From the cell containing the given text, extract its center point as [x, y] coordinate. 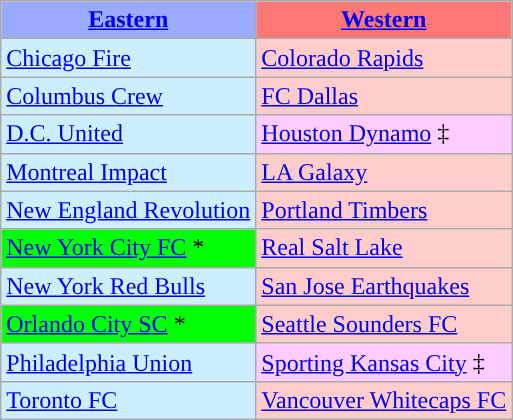
Chicago Fire [128, 58]
Seattle Sounders FC [384, 324]
Real Salt Lake [384, 248]
Orlando City SC * [128, 324]
D.C. United [128, 134]
San Jose Earthquakes [384, 286]
Houston Dynamo ‡ [384, 134]
Colorado Rapids [384, 58]
Columbus Crew [128, 96]
Western [384, 20]
LA Galaxy [384, 172]
Montreal Impact [128, 172]
New York City FC * [128, 248]
Philadelphia Union [128, 362]
New York Red Bulls [128, 286]
Vancouver Whitecaps FC [384, 400]
Eastern [128, 20]
FC Dallas [384, 96]
New England Revolution [128, 210]
Toronto FC [128, 400]
Portland Timbers [384, 210]
Sporting Kansas City ‡ [384, 362]
